Find where the given text appears and provide that cell's center as [X, Y] coordinate. 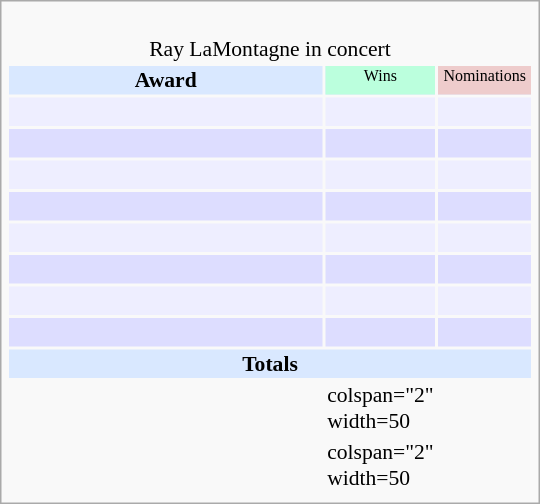
Totals [270, 363]
Nominations [484, 80]
Award [166, 80]
Wins [381, 80]
Ray LaMontagne in concert [270, 36]
